For the text-containing cell, return its midpoint in [x, y] coordinate format. 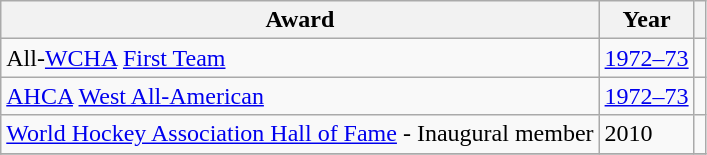
2010 [646, 134]
Year [646, 20]
World Hockey Association Hall of Fame - Inaugural member [300, 134]
Award [300, 20]
All-WCHA First Team [300, 58]
AHCA West All-American [300, 96]
